Search for the cell housing the specified text and yield its (X, Y) center coordinate. 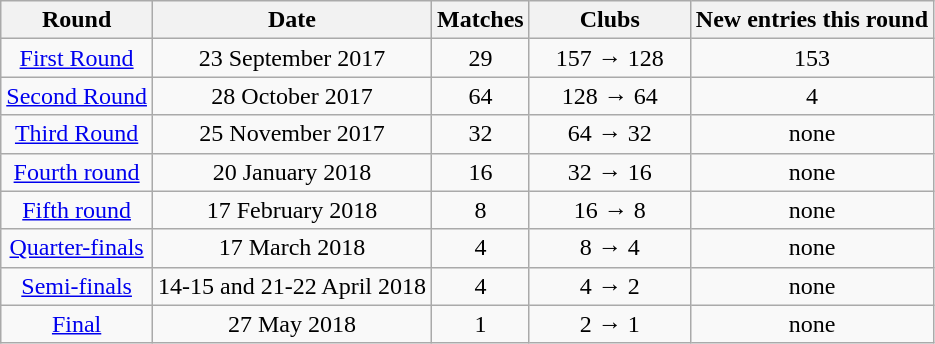
32 → 16 (610, 172)
17 February 2018 (292, 210)
20 January 2018 (292, 172)
New entries this round (812, 20)
16 → 8 (610, 210)
First Round (77, 58)
1 (481, 324)
8 → 4 (610, 248)
Clubs (610, 20)
29 (481, 58)
128 → 64 (610, 96)
23 September 2017 (292, 58)
Matches (481, 20)
2 → 1 (610, 324)
14-15 and 21-22 April 2018 (292, 286)
4 → 2 (610, 286)
Fifth round (77, 210)
Final (77, 324)
153 (812, 58)
25 November 2017 (292, 134)
Quarter-finals (77, 248)
32 (481, 134)
17 March 2018 (292, 248)
16 (481, 172)
Second Round (77, 96)
Fourth round (77, 172)
8 (481, 210)
Third Round (77, 134)
64 → 32 (610, 134)
Date (292, 20)
28 October 2017 (292, 96)
Round (77, 20)
157 → 128 (610, 58)
64 (481, 96)
27 May 2018 (292, 324)
Semi-finals (77, 286)
